Identify which cell holds the provided text, then report its [X, Y] central coordinate. 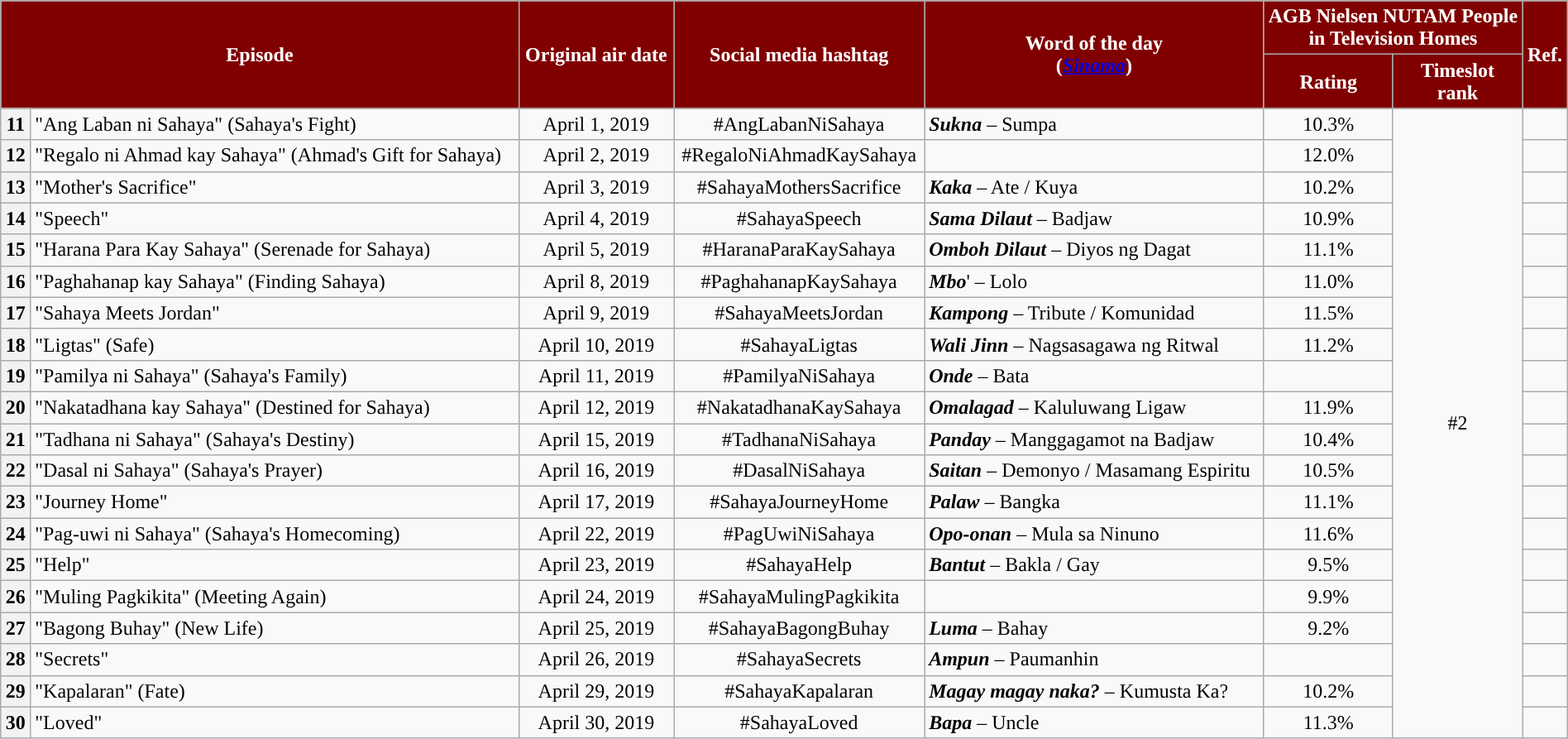
AGB Nielsen NUTAM People in Television Homes [1393, 28]
9.2% [1328, 628]
"Muling Pagkikita" (Meeting Again) [275, 597]
"Loved" [275, 722]
20 [16, 407]
#HaranaParaKaySahaya [799, 250]
#TadhanaNiSahaya [799, 439]
Wali Jinn – Nagsasagawa ng Ritwal [1095, 344]
"Kapalaran" (Fate) [275, 691]
April 17, 2019 [596, 502]
April 26, 2019 [596, 660]
"Harana Para Kay Sahaya" (Serenade for Sahaya) [275, 250]
#NakatadhanaKaySahaya [799, 407]
13 [16, 187]
April 4, 2019 [596, 218]
#SahayaKapalaran [799, 691]
#SahayaLoved [799, 722]
Ampun – Paumanhin [1095, 660]
19 [16, 376]
Magay magay naka? – Kumusta Ka? [1095, 691]
#SahayaMothersSacrifice [799, 187]
#PagUwiNiSahaya [799, 534]
10.3% [1328, 124]
#SahayaLigtas [799, 344]
Word of the day(Sinama) [1095, 55]
#SahayaMeetsJordan [799, 313]
"Bagong Buhay" (New Life) [275, 628]
Bantut – Bakla / Gay [1095, 565]
#SahayaHelp [799, 565]
30 [16, 722]
23 [16, 502]
April 3, 2019 [596, 187]
24 [16, 534]
11.6% [1328, 534]
April 12, 2019 [596, 407]
April 23, 2019 [596, 565]
"Pamilya ni Sahaya" (Sahaya's Family) [275, 376]
16 [16, 281]
#SahayaJourneyHome [799, 502]
28 [16, 660]
11.5% [1328, 313]
"Journey Home" [275, 502]
"Help" [275, 565]
April 9, 2019 [596, 313]
"Speech" [275, 218]
"Dasal ni Sahaya" (Sahaya's Prayer) [275, 471]
25 [16, 565]
#SahayaMulingPagkikita [799, 597]
12 [16, 156]
27 [16, 628]
Timeslotrank [1457, 81]
"Secrets" [275, 660]
Omalagad – Kaluluwang Ligaw [1095, 407]
April 22, 2019 [596, 534]
Omboh Dilaut – Diyos ng Dagat [1095, 250]
"Paghahanap kay Sahaya" (Finding Sahaya) [275, 281]
Palaw – Bangka [1095, 502]
"Ang Laban ni Sahaya" (Sahaya's Fight) [275, 124]
18 [16, 344]
Sukna – Sumpa [1095, 124]
Panday – Manggagamot na Badjaw [1095, 439]
10.9% [1328, 218]
Onde – Bata [1095, 376]
10.4% [1328, 439]
April 24, 2019 [596, 597]
April 30, 2019 [596, 722]
Episode [260, 55]
#SahayaBagongBuhay [799, 628]
29 [16, 691]
#PamilyaNiSahaya [799, 376]
#DasalNiSahaya [799, 471]
11.3% [1328, 722]
"Sahaya Meets Jordan" [275, 313]
21 [16, 439]
15 [16, 250]
11 [16, 124]
#RegaloNiAhmadKaySahaya [799, 156]
"Regalo ni Ahmad kay Sahaya" (Ahmad's Gift for Sahaya) [275, 156]
Ref. [1545, 55]
#SahayaSpeech [799, 218]
#2 [1457, 424]
Social media hashtag [799, 55]
Opo-onan – Mula sa Ninuno [1095, 534]
April 11, 2019 [596, 376]
9.9% [1328, 597]
"Ligtas" (Safe) [275, 344]
22 [16, 471]
12.0% [1328, 156]
17 [16, 313]
#PaghahanapKaySahaya [799, 281]
April 8, 2019 [596, 281]
"Mother's Sacrifice" [275, 187]
Original air date [596, 55]
10.5% [1328, 471]
Kaka – Ate / Kuya [1095, 187]
Rating [1328, 81]
11.9% [1328, 407]
"Tadhana ni Sahaya" (Sahaya's Destiny) [275, 439]
April 10, 2019 [596, 344]
"Nakatadhana kay Sahaya" (Destined for Sahaya) [275, 407]
April 15, 2019 [596, 439]
April 29, 2019 [596, 691]
Luma – Bahay [1095, 628]
11.2% [1328, 344]
#AngLabanNiSahaya [799, 124]
"Pag-uwi ni Sahaya" (Sahaya's Homecoming) [275, 534]
9.5% [1328, 565]
14 [16, 218]
April 25, 2019 [596, 628]
April 16, 2019 [596, 471]
Kampong – Tribute / Komunidad [1095, 313]
April 5, 2019 [596, 250]
26 [16, 597]
Mbo' – Lolo [1095, 281]
April 1, 2019 [596, 124]
11.0% [1328, 281]
Saitan – Demonyo / Masamang Espiritu [1095, 471]
Bapa – Uncle [1095, 722]
#SahayaSecrets [799, 660]
April 2, 2019 [596, 156]
Sama Dilaut – Badjaw [1095, 218]
